From the cell containing the given text, extract its center point as (X, Y) coordinate. 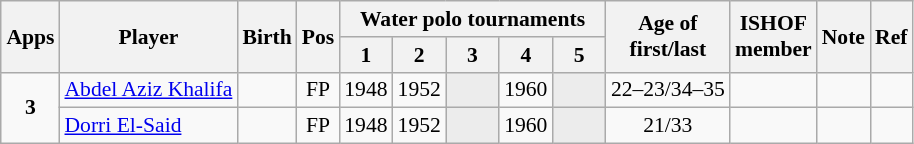
Abdel Aziz Khalifa (148, 90)
Dorri El-Said (148, 126)
2 (420, 55)
22–23/34–35 (668, 90)
Player (148, 36)
ISHOFmember (774, 36)
5 (578, 55)
Pos (318, 36)
Apps (30, 36)
Water polo tournaments (472, 19)
Birth (266, 36)
1 (366, 55)
Ref (891, 36)
Age offirst/last (668, 36)
21/33 (668, 126)
4 (526, 55)
Note (844, 36)
